Scan for the cell matching the given text and deliver its (X, Y) coordinate at center. 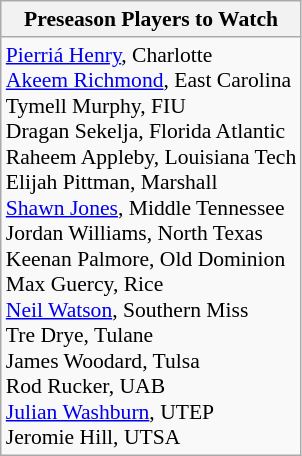
Preseason Players to Watch (152, 19)
